Output the (X, Y) coordinate of the center of the cell containing the given text.  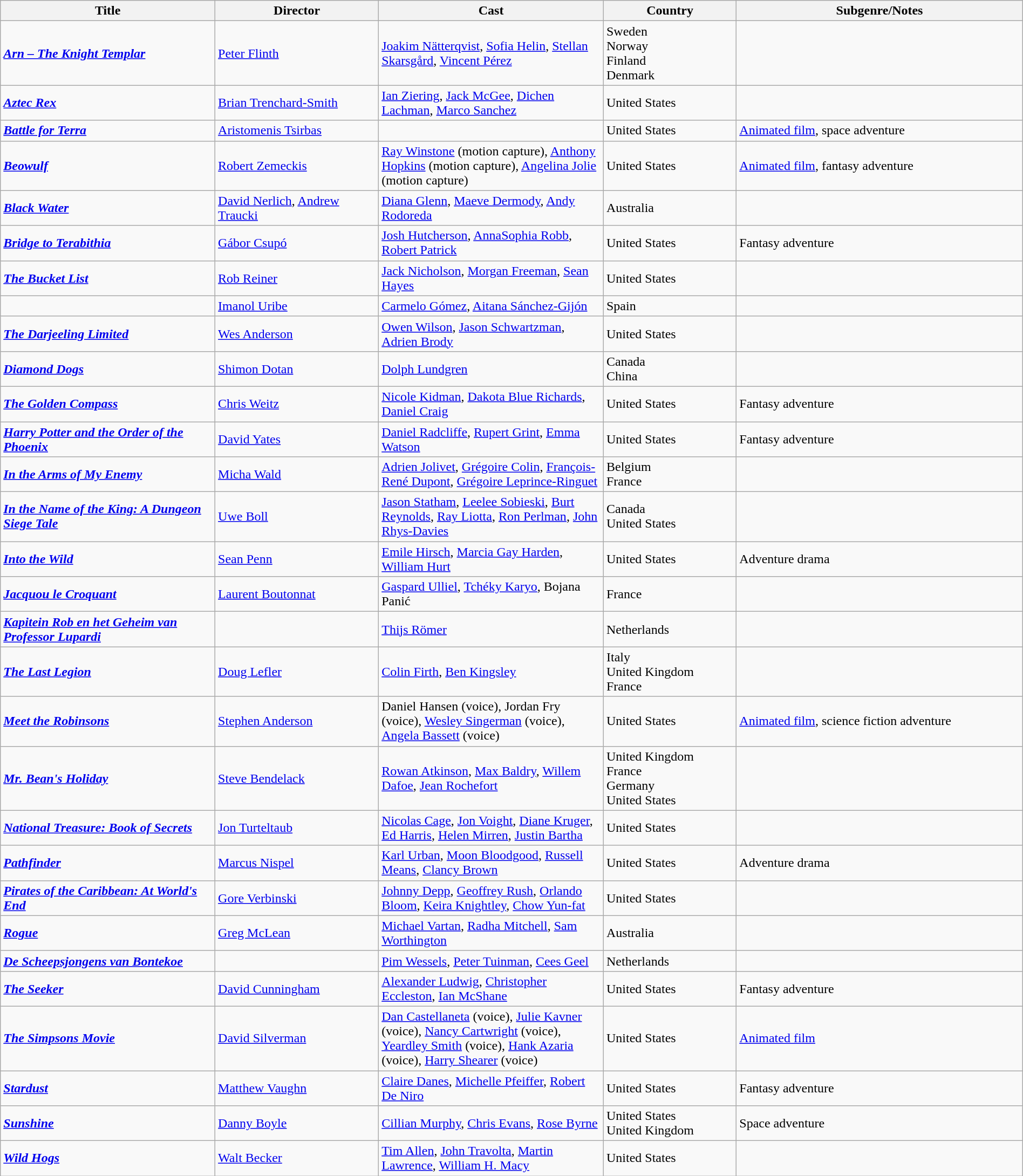
Rob Reiner (297, 278)
Alexander Ludwig, Christopher Eccleston, Ian McShane (491, 988)
Uwe Boll (297, 517)
ItalyUnited KingdomFrance (670, 672)
Pirates of the Caribbean: At World's End (108, 898)
Walt Becker (297, 1159)
Meet the Robinsons (108, 721)
Wes Anderson (297, 333)
United StatesUnited Kingdom (670, 1123)
Peter Flinth (297, 53)
Title (108, 11)
Micha Wald (297, 475)
Matthew Vaughn (297, 1088)
Cast (491, 11)
Stardust (108, 1088)
Tim Allen, John Travolta, Martin Lawrence, William H. Macy (491, 1159)
Stephen Anderson (297, 721)
Nicole Kidman, Dakota Blue Richards, Daniel Craig (491, 404)
Subgenre/Notes (879, 11)
Rowan Atkinson, Max Baldry, Willem Dafoe, Jean Rochefort (491, 778)
Karl Urban, Moon Bloodgood, Russell Means, Clancy Brown (491, 863)
Dan Castellaneta (voice), Julie Kavner (voice), Nancy Cartwright (voice), Yeardley Smith (voice), Hank Azaria (voice), Harry Shearer (voice) (491, 1038)
Animated film, space adventure (879, 131)
Danny Boyle (297, 1123)
Kapitein Rob en het Geheim van Professor Lupardi (108, 629)
Robert Zemeckis (297, 166)
Mr. Bean's Holiday (108, 778)
Daniel Radcliffe, Rupert Grint, Emma Watson (491, 439)
Harry Potter and the Order of the Phoenix (108, 439)
Jon Turteltaub (297, 828)
Thijs Römer (491, 629)
United KingdomFranceGermanyUnited States (670, 778)
Emile Hirsch, Marcia Gay Harden, William Hurt (491, 559)
Bridge to Terabithia (108, 243)
David Cunningham (297, 988)
Director (297, 11)
Jacquou le Croquant (108, 594)
De Scheepsjongens van Bontekoe (108, 961)
Nicolas Cage, Jon Voight, Diane Kruger, Ed Harris, Helen Mirren, Justin Bartha (491, 828)
Joakim Nätterqvist, Sofia Helin, Stellan Skarsgård, Vincent Pérez (491, 53)
Spain (670, 306)
Gore Verbinski (297, 898)
The Bucket List (108, 278)
Greg McLean (297, 933)
Marcus Nispel (297, 863)
Pim Wessels, Peter Tuinman, Cees Geel (491, 961)
Johnny Depp, Geoffrey Rush, Orlando Bloom, Keira Knightley, Chow Yun-fat (491, 898)
Battle for Terra (108, 131)
Claire Danes, Michelle Pfeiffer, Robert De Niro (491, 1088)
Sunshine (108, 1123)
Imanol Uribe (297, 306)
Aztec Rex (108, 102)
The Simpsons Movie (108, 1038)
Chris Weitz (297, 404)
Pathfinder (108, 863)
In the Name of the King: A Dungeon Siege Tale (108, 517)
Doug Lefler (297, 672)
CanadaChina (670, 369)
Animated film, science fiction adventure (879, 721)
Wild Hogs (108, 1159)
Diana Glenn, Maeve Dermody, Andy Rodoreda (491, 208)
Jason Statham, Leelee Sobieski, Burt Reynolds, Ray Liotta, Ron Perlman, John Rhys-Davies (491, 517)
Gaspard Ulliel, Tchéky Karyo, Bojana Panić (491, 594)
Country (670, 11)
Steve Bendelack (297, 778)
Michael Vartan, Radha Mitchell, Sam Worthington (491, 933)
Into the Wild (108, 559)
Laurent Boutonnat (297, 594)
Arn – The Knight Templar (108, 53)
David Silverman (297, 1038)
SwedenNorwayFinlandDenmark (670, 53)
Sean Penn (297, 559)
The Last Legion (108, 672)
Animated film, fantasy adventure (879, 166)
Rogue (108, 933)
Beowulf (108, 166)
Cillian Murphy, Chris Evans, Rose Byrne (491, 1123)
France (670, 594)
Adrien Jolivet, Grégoire Colin, François-René Dupont, Grégoire Leprince-Ringuet (491, 475)
Carmelo Gómez, Aitana Sánchez-Gijón (491, 306)
Owen Wilson, Jason Schwartzman, Adrien Brody (491, 333)
Ray Winstone (motion capture), Anthony Hopkins (motion capture), Angelina Jolie (motion capture) (491, 166)
Shimon Dotan (297, 369)
The Golden Compass (108, 404)
Aristomenis Tsirbas (297, 131)
Ian Ziering, Jack McGee, Dichen Lachman, Marco Sanchez (491, 102)
Animated film (879, 1038)
In the Arms of My Enemy (108, 475)
The Darjeeling Limited (108, 333)
Colin Firth, Ben Kingsley (491, 672)
CanadaUnited States (670, 517)
Josh Hutcherson, AnnaSophia Robb, Robert Patrick (491, 243)
Diamond Dogs (108, 369)
Daniel Hansen (voice), Jordan Fry (voice), Wesley Singerman (voice), Angela Bassett (voice) (491, 721)
Space adventure (879, 1123)
The Seeker (108, 988)
Jack Nicholson, Morgan Freeman, Sean Hayes (491, 278)
National Treasure: Book of Secrets (108, 828)
Black Water (108, 208)
BelgiumFrance (670, 475)
David Nerlich, Andrew Traucki (297, 208)
David Yates (297, 439)
Gábor Csupó (297, 243)
Dolph Lundgren (491, 369)
Brian Trenchard-Smith (297, 102)
